Pinpoint the cell where the given text exists, returning its (X, Y) midpoint coordinate. 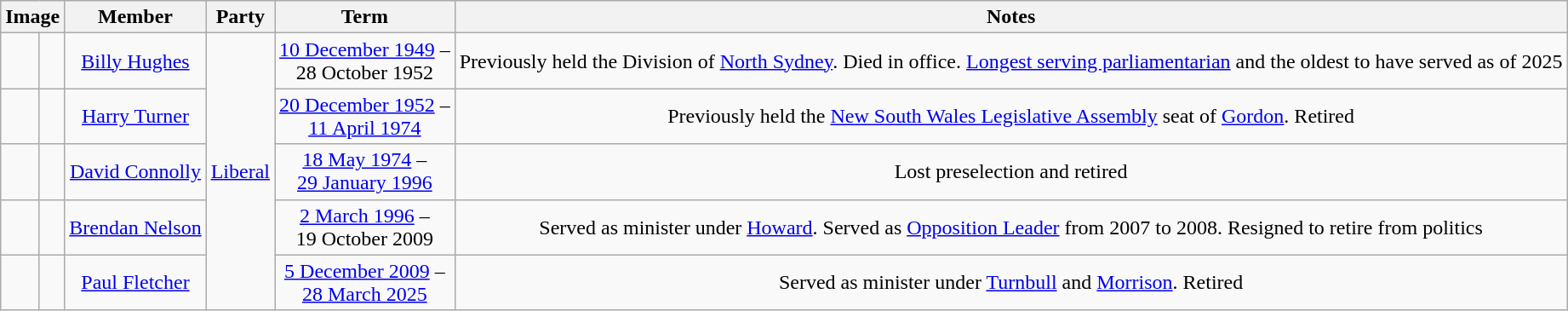
Party (240, 17)
Liberal (240, 172)
20 December 1952 –11 April 1974 (365, 116)
Notes (1011, 17)
Brendan Nelson (135, 227)
18 May 1974 –29 January 1996 (365, 172)
Term (365, 17)
Paul Fletcher (135, 283)
Lost preselection and retired (1011, 172)
2 March 1996 –19 October 2009 (365, 227)
10 December 1949 –28 October 1952 (365, 61)
Harry Turner (135, 116)
Served as minister under Turnbull and Morrison. Retired (1011, 283)
Previously held the New South Wales Legislative Assembly seat of Gordon. Retired (1011, 116)
Previously held the Division of North Sydney. Died in office. Longest serving parliamentarian and the oldest to have served as of 2025 (1011, 61)
5 December 2009 –28 March 2025 (365, 283)
Member (135, 17)
Served as minister under Howard. Served as Opposition Leader from 2007 to 2008. Resigned to retire from politics (1011, 227)
Billy Hughes (135, 61)
David Connolly (135, 172)
Image (32, 17)
